Return [x, y] of the center of cell containing provided text 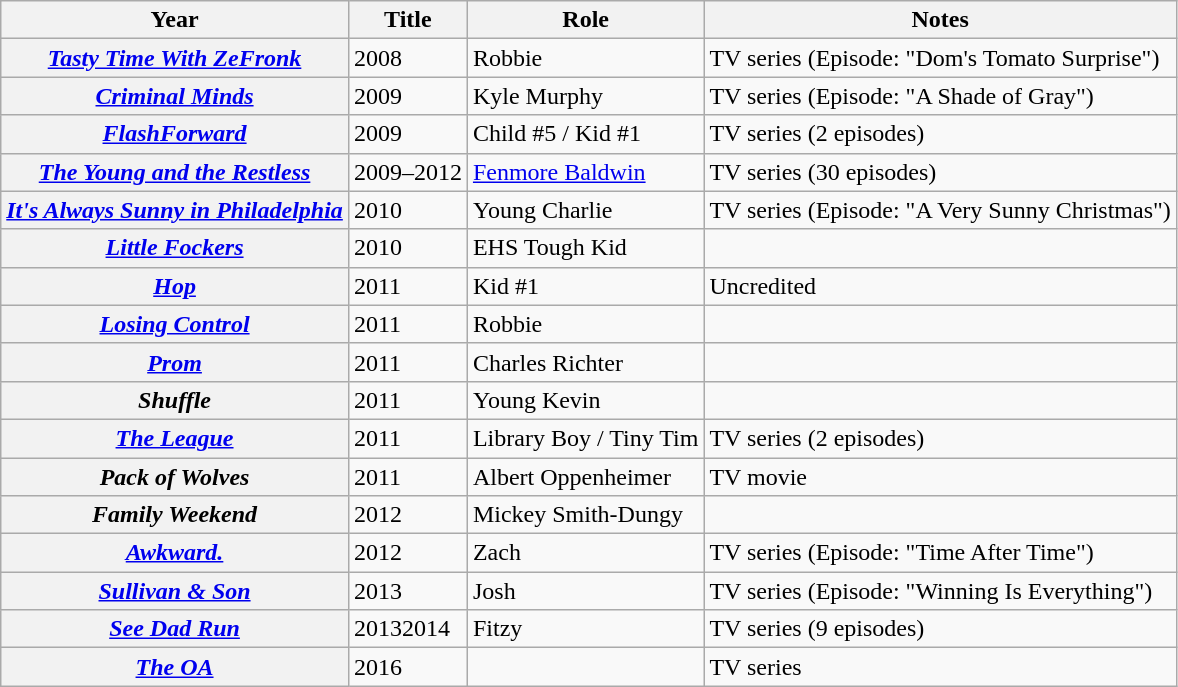
TV series (Episode: "A Very Sunny Christmas") [940, 210]
20132014 [408, 629]
See Dad Run [175, 629]
The OA [175, 667]
TV series [940, 667]
Library Boy / Tiny Tim [585, 438]
Charles Richter [585, 362]
TV series (Episode: "Time After Time") [940, 553]
TV series (Episode: "A Shade of Gray") [940, 96]
Little Fockers [175, 248]
Albert Oppenheimer [585, 477]
Kyle Murphy [585, 96]
Prom [175, 362]
The Young and the Restless [175, 172]
Fenmore Baldwin [585, 172]
2009–2012 [408, 172]
TV movie [940, 477]
Family Weekend [175, 515]
Mickey Smith-Dungy [585, 515]
Losing Control [175, 324]
Shuffle [175, 400]
Criminal Minds [175, 96]
Young Kevin [585, 400]
Josh [585, 591]
Zach [585, 553]
The League [175, 438]
TV series (Episode: "Dom's Tomato Surprise") [940, 58]
EHS Tough Kid [585, 248]
FlashForward [175, 134]
TV series (9 episodes) [940, 629]
Awkward. [175, 553]
Hop [175, 286]
Child #5 / Kid #1 [585, 134]
Fitzy [585, 629]
Young Charlie [585, 210]
It's Always Sunny in Philadelphia [175, 210]
Tasty Time With ZeFronk [175, 58]
Title [408, 20]
Sullivan & Son [175, 591]
Notes [940, 20]
Pack of Wolves [175, 477]
2013 [408, 591]
TV series (Episode: "Winning Is Everything") [940, 591]
2008 [408, 58]
Year [175, 20]
TV series (30 episodes) [940, 172]
Uncredited [940, 286]
Kid #1 [585, 286]
2016 [408, 667]
Role [585, 20]
